Provide the (X, Y) coordinate of the cell's center where the given text is located.  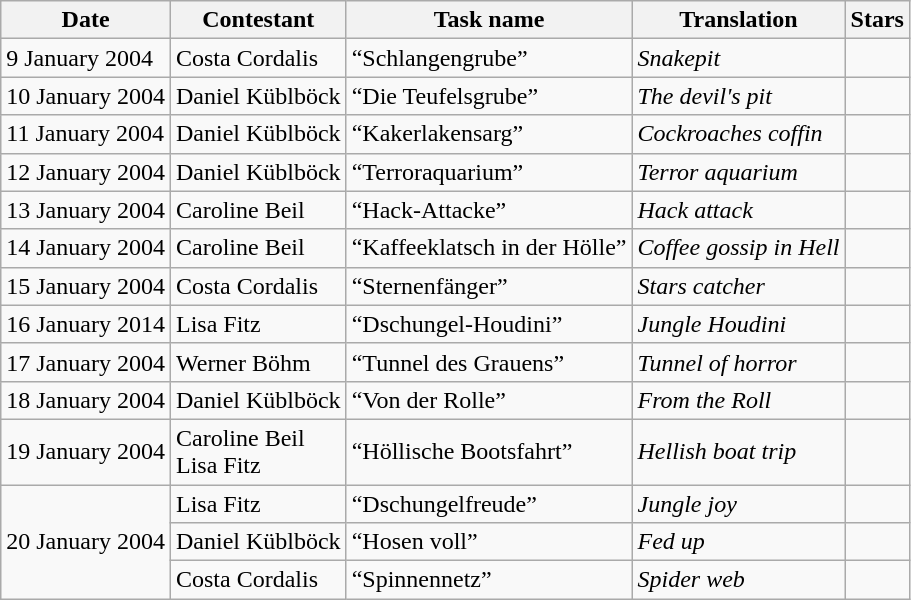
20 January 2004 (86, 541)
“Dschungelfreude” (489, 503)
10 January 2004 (86, 96)
“Von der Rolle” (489, 400)
“Sternenfänger” (489, 286)
From the Roll (738, 400)
Spider web (738, 580)
17 January 2004 (86, 362)
Translation (738, 20)
“Kaffeeklatsch in der Hölle” (489, 248)
15 January 2004 (86, 286)
Task name (489, 20)
“Hosen voll” (489, 542)
9 January 2004 (86, 58)
14 January 2004 (86, 248)
11 January 2004 (86, 134)
Stars catcher (738, 286)
The devil's pit (738, 96)
Werner Böhm (258, 362)
Fed up (738, 542)
“Höllische Bootsfahrt” (489, 452)
Contestant (258, 20)
Hellish boat trip (738, 452)
Jungle joy (738, 503)
“Dschungel-Houdini” (489, 324)
16 January 2014 (86, 324)
“Tunnel des Grauens” (489, 362)
Cockroaches coffin (738, 134)
12 January 2004 (86, 172)
“Hack-Attacke” (489, 210)
“Die Teufelsgrube” (489, 96)
Tunnel of horror (738, 362)
Caroline BeilLisa Fitz (258, 452)
“Spinnennetz” (489, 580)
“Kakerlakensarg” (489, 134)
“Terroraquarium” (489, 172)
13 January 2004 (86, 210)
Stars (877, 20)
Terror aquarium (738, 172)
Coffee gossip in Hell (738, 248)
19 January 2004 (86, 452)
Date (86, 20)
18 January 2004 (86, 400)
Snakepit (738, 58)
Hack attack (738, 210)
“Schlangengrube” (489, 58)
Jungle Houdini (738, 324)
